Return the (X, Y) coordinate for the center point of the cell that contains the specified text.  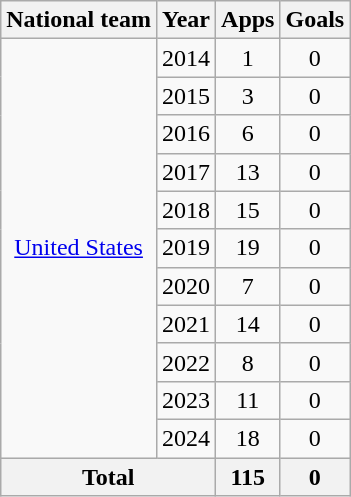
United States (79, 248)
13 (248, 172)
11 (248, 400)
2015 (186, 96)
Goals (315, 20)
1 (248, 58)
2022 (186, 362)
8 (248, 362)
6 (248, 134)
115 (248, 477)
2024 (186, 438)
2016 (186, 134)
2017 (186, 172)
2019 (186, 248)
National team (79, 20)
15 (248, 210)
Apps (248, 20)
2018 (186, 210)
2023 (186, 400)
2020 (186, 286)
14 (248, 324)
Total (108, 477)
2014 (186, 58)
Year (186, 20)
2021 (186, 324)
7 (248, 286)
18 (248, 438)
19 (248, 248)
3 (248, 96)
